From the cell containing the given text, extract its center point as [x, y] coordinate. 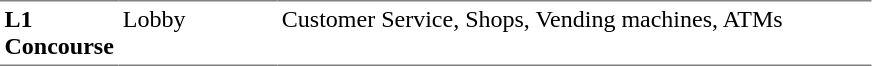
Lobby [198, 33]
Customer Service, Shops, Vending machines, ATMs [574, 33]
L1Concourse [59, 33]
